Search for the cell housing the specified text and yield its [X, Y] center coordinate. 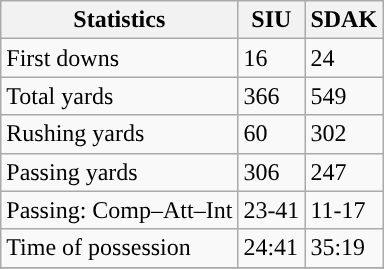
35:19 [344, 248]
366 [272, 96]
Statistics [120, 20]
Passing: Comp–Att–Int [120, 210]
302 [344, 134]
247 [344, 172]
First downs [120, 58]
SIU [272, 20]
SDAK [344, 20]
16 [272, 58]
Time of possession [120, 248]
60 [272, 134]
Passing yards [120, 172]
Rushing yards [120, 134]
549 [344, 96]
306 [272, 172]
Total yards [120, 96]
24 [344, 58]
24:41 [272, 248]
11-17 [344, 210]
23-41 [272, 210]
